Scan for the cell matching the given text and deliver its (X, Y) coordinate at center. 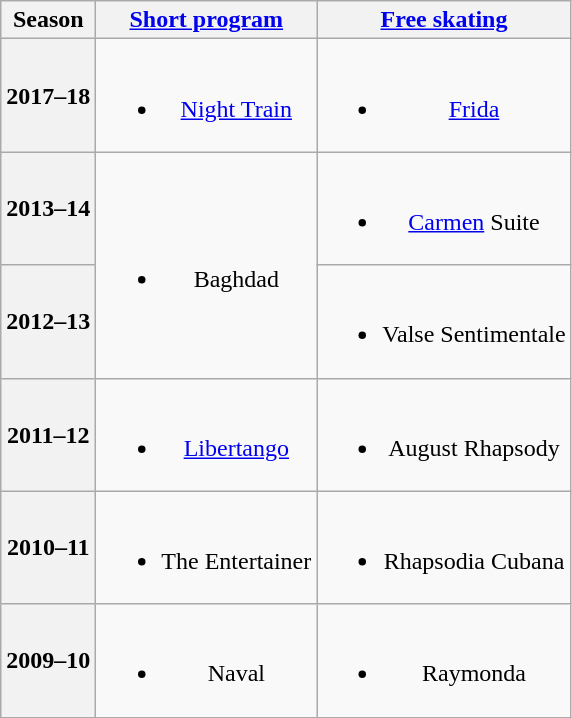
The Entertainer (206, 548)
2011–12 (48, 434)
2013–14 (48, 208)
Baghdad (206, 265)
Short program (206, 20)
Carmen Suite (444, 208)
Raymonda (444, 660)
Season (48, 20)
August Rhapsody (444, 434)
2017–18 (48, 96)
Valse Sentimentale (444, 322)
2009–10 (48, 660)
2010–11 (48, 548)
Night Train (206, 96)
Libertango (206, 434)
Rhapsodia Cubana (444, 548)
Frida (444, 96)
Naval (206, 660)
Free skating (444, 20)
2012–13 (48, 322)
